Find where the given text appears and provide that cell's center as [X, Y] coordinate. 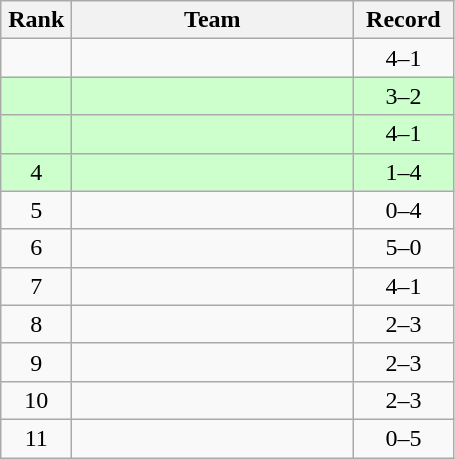
10 [36, 400]
6 [36, 248]
7 [36, 286]
Record [404, 20]
0–5 [404, 438]
Team [212, 20]
5–0 [404, 248]
4 [36, 172]
9 [36, 362]
8 [36, 324]
5 [36, 210]
Rank [36, 20]
1–4 [404, 172]
0–4 [404, 210]
3–2 [404, 96]
11 [36, 438]
